Identify which cell holds the provided text, then report its (X, Y) central coordinate. 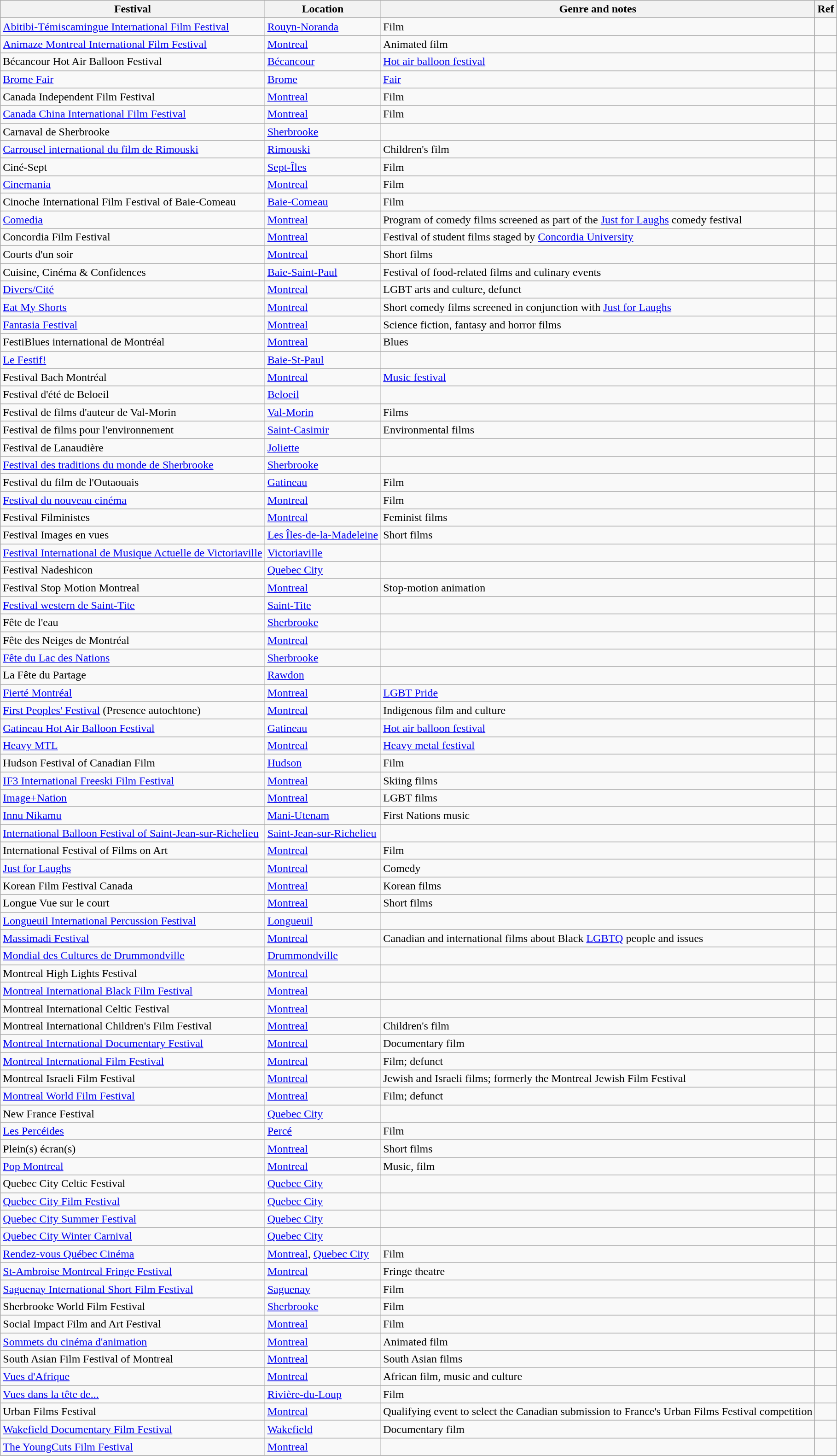
Festival du nouveau cinéma (133, 500)
Innu Nikamu (133, 816)
Plein(s) écran(s) (133, 1149)
Rivière-du-Loup (323, 1394)
Rouyn-Noranda (323, 27)
Victoriaville (323, 553)
Drummondville (323, 956)
LGBT films (598, 798)
Urban Films Festival (133, 1412)
Animaze Montreal International Film Festival (133, 44)
Just for Laughs (133, 868)
Heavy MTL (133, 745)
Korean films (598, 886)
Location (323, 9)
Genre and notes (598, 9)
St-Ambroise Montreal Fringe Festival (133, 1271)
Feminist films (598, 518)
Cuisine, Cinéma & Confidences (133, 272)
Rendez-vous Québec Cinéma (133, 1254)
Pop Montreal (133, 1166)
Montreal World Film Festival (133, 1096)
Canadian and international films about Black LGBTQ people and issues (598, 938)
Montreal, Quebec City (323, 1254)
Gatineau Hot Air Balloon Festival (133, 728)
Quebec City Celtic Festival (133, 1184)
Korean Film Festival Canada (133, 886)
Bécancour Hot Air Balloon Festival (133, 62)
Montreal Israeli Film Festival (133, 1079)
Festival des traditions du monde de Sherbrooke (133, 465)
Quebec City Film Festival (133, 1201)
Quebec City Summer Festival (133, 1219)
Mondial des Cultures de Drummondville (133, 956)
Joliette (323, 447)
Indigenous film and culture (598, 710)
Cinemania (133, 184)
LGBT Pride (598, 693)
Saint-Tite (323, 605)
International Festival of Films on Art (133, 851)
Fantasia Festival (133, 325)
Carnaval de Sherbrooke (133, 132)
Montreal International Children's Film Festival (133, 1026)
New France Festival (133, 1114)
Science fiction, fantasy and horror films (598, 325)
Stop-motion animation (598, 588)
Festival Nadeshicon (133, 570)
Baie-Saint-Paul (323, 272)
Montreal High Lights Festival (133, 973)
Hudson (323, 763)
Festival Filministes (133, 518)
Films (598, 412)
South Asian Film Festival of Montreal (133, 1359)
Vues dans la tête de... (133, 1394)
Social Impact Film and Art Festival (133, 1324)
Saint-Jean-sur-Richelieu (323, 833)
Festival d'été de Beloeil (133, 395)
Le Festif! (133, 360)
Festival Bach Montréal (133, 377)
Ref (826, 9)
Les Percéides (133, 1131)
Mani-Utenam (323, 816)
Canada Independent Film Festival (133, 97)
Rimouski (323, 149)
Fête du Lac des Nations (133, 658)
Comedia (133, 220)
South Asian films (598, 1359)
Image+Nation (133, 798)
Fair (598, 79)
Fête des Neiges de Montréal (133, 640)
Qualifying event to select the Canadian submission to France's Urban Films Festival competition (598, 1412)
Val-Morin (323, 412)
First Nations music (598, 816)
Festival of student films staged by Concordia University (598, 237)
Brome Fair (133, 79)
Fête de l'eau (133, 623)
Cinoche International Film Festival of Baie-Comeau (133, 202)
Ciné-Sept (133, 167)
Bécancour (323, 62)
Longue Vue sur le court (133, 903)
Quebec City Winter Carnival (133, 1236)
Wakefield Documentary Film Festival (133, 1429)
Fierté Montréal (133, 693)
FestiBlues international de Montréal (133, 342)
Blues (598, 342)
Environmental films (598, 430)
Divers/Cité (133, 290)
Saint-Casimir (323, 430)
Music festival (598, 377)
Longueuil International Percussion Festival (133, 921)
African film, music and culture (598, 1377)
Percé (323, 1131)
Courts d'un soir (133, 255)
Saguenay International Short Film Festival (133, 1289)
International Balloon Festival of Saint-Jean-sur-Richelieu (133, 833)
The YoungCuts Film Festival (133, 1447)
Sherbrooke World Film Festival (133, 1306)
Festival Images en vues (133, 535)
Baie-Comeau (323, 202)
Brome (323, 79)
Canada China International Film Festival (133, 114)
Eat My Shorts (133, 307)
Festival du film de l'Outaouais (133, 482)
Music, film (598, 1166)
Jewish and Israeli films; formerly the Montreal Jewish Film Festival (598, 1079)
Longueuil (323, 921)
Carrousel international du film de Rimouski (133, 149)
LGBT arts and culture, defunct (598, 290)
Wakefield (323, 1429)
Baie-St-Paul (323, 360)
Festival de films d'auteur de Val-Morin (133, 412)
Festival International de Musique Actuelle de Victoriaville (133, 553)
Vues d'Afrique (133, 1377)
Festival (133, 9)
Heavy metal festival (598, 745)
La Fête du Partage (133, 675)
Festival western de Saint-Tite (133, 605)
Festival de films pour l'environnement (133, 430)
Program of comedy films screened as part of the Just for Laughs comedy festival (598, 220)
Hudson Festival of Canadian Film (133, 763)
Montreal International Film Festival (133, 1061)
Short comedy films screened in conjunction with Just for Laughs (598, 307)
Beloeil (323, 395)
Montreal International Celtic Festival (133, 1008)
Saguenay (323, 1289)
Sept-Îles (323, 167)
Les Îles-de-la-Madeleine (323, 535)
Abitibi-Témiscamingue International Film Festival (133, 27)
Comedy (598, 868)
Festival de Lanaudière (133, 447)
Massimadi Festival (133, 938)
Festival of food-related films and culinary events (598, 272)
Montreal International Black Film Festival (133, 991)
Skiing films (598, 781)
Concordia Film Festival (133, 237)
Rawdon (323, 675)
Festival Stop Motion Montreal (133, 588)
Sommets du cinéma d'animation (133, 1342)
First Peoples' Festival (Presence autochtone) (133, 710)
Montreal International Documentary Festival (133, 1043)
Fringe theatre (598, 1271)
IF3 International Freeski Film Festival (133, 781)
